For the text-containing cell, return its midpoint in [X, Y] coordinate format. 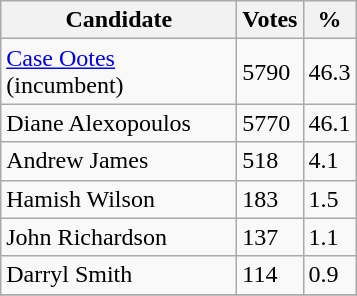
46.3 [330, 72]
183 [270, 199]
518 [270, 161]
Hamish Wilson [119, 199]
% [330, 20]
114 [270, 275]
Candidate [119, 20]
5790 [270, 72]
46.1 [330, 123]
5770 [270, 123]
Votes [270, 20]
1.1 [330, 237]
4.1 [330, 161]
John Richardson [119, 237]
Diane Alexopoulos [119, 123]
Darryl Smith [119, 275]
Andrew James [119, 161]
0.9 [330, 275]
Case Ootes (incumbent) [119, 72]
1.5 [330, 199]
137 [270, 237]
